From the cell containing the given text, extract its center point as (X, Y) coordinate. 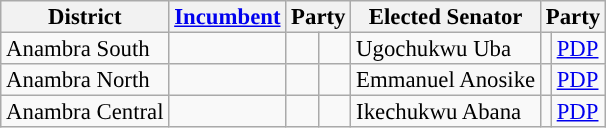
Incumbent (228, 17)
District (85, 17)
Elected Senator (446, 17)
Anambra Central (85, 112)
Anambra North (85, 80)
Anambra South (85, 49)
Ikechukwu Abana (446, 112)
Emmanuel Anosike (446, 80)
Ugochukwu Uba (446, 49)
